Scan for the cell matching the given text and deliver its [x, y] coordinate at center. 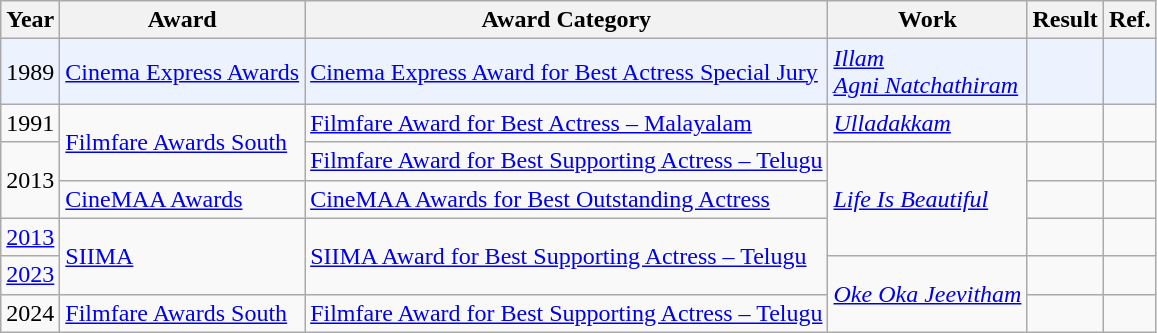
SIIMA Award for Best Supporting Actress – Telugu [566, 256]
Ref. [1130, 20]
IllamAgni Natchathiram [928, 72]
Oke Oka Jeevitham [928, 294]
1991 [30, 123]
Year [30, 20]
1989 [30, 72]
Result [1065, 20]
Filmfare Award for Best Actress – Malayalam [566, 123]
Life Is Beautiful [928, 199]
2023 [30, 275]
2024 [30, 313]
Cinema Express Award for Best Actress Special Jury [566, 72]
CineMAA Awards for Best Outstanding Actress [566, 199]
Award Category [566, 20]
Ulladakkam [928, 123]
Cinema Express Awards [182, 72]
Work [928, 20]
SIIMA [182, 256]
CineMAA Awards [182, 199]
Award [182, 20]
